Pinpoint the cell where the given text exists, returning its (X, Y) midpoint coordinate. 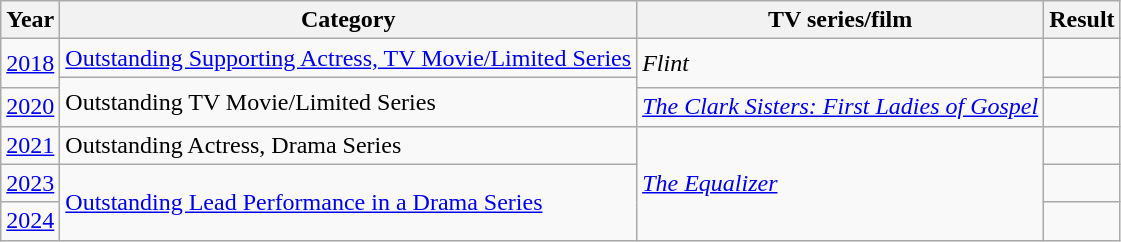
2023 (30, 183)
Flint (840, 64)
2020 (30, 107)
The Clark Sisters: First Ladies of Gospel (840, 107)
2018 (30, 64)
Outstanding Supporting Actress, TV Movie/Limited Series (348, 58)
Category (348, 20)
Outstanding Actress, Drama Series (348, 145)
2024 (30, 221)
Outstanding Lead Performance in a Drama Series (348, 202)
The Equalizer (840, 183)
Year (30, 20)
Outstanding TV Movie/Limited Series (348, 102)
2021 (30, 145)
Result (1082, 20)
TV series/film (840, 20)
